Identify which cell holds the provided text, then report its (x, y) central coordinate. 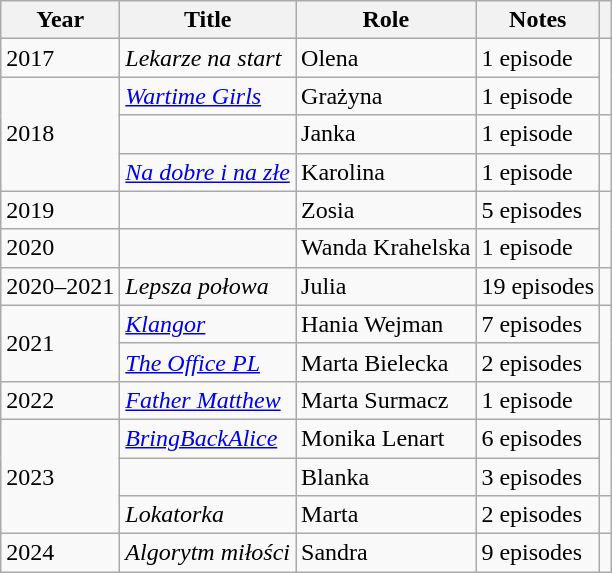
3 episodes (538, 477)
7 episodes (538, 324)
Lepsza połowa (208, 286)
Zosia (386, 210)
Father Matthew (208, 400)
2021 (60, 343)
9 episodes (538, 553)
Marta Bielecka (386, 362)
2017 (60, 58)
2023 (60, 476)
Lokatorka (208, 515)
Olena (386, 58)
5 episodes (538, 210)
19 episodes (538, 286)
Notes (538, 20)
2018 (60, 134)
2020–2021 (60, 286)
Hania Wejman (386, 324)
Sandra (386, 553)
Karolina (386, 172)
2022 (60, 400)
6 episodes (538, 438)
2020 (60, 248)
Wartime Girls (208, 96)
Marta (386, 515)
2024 (60, 553)
Wanda Krahelska (386, 248)
Role (386, 20)
Klangor (208, 324)
Lekarze na start (208, 58)
Year (60, 20)
Monika Lenart (386, 438)
Title (208, 20)
Janka (386, 134)
Na dobre i na złe (208, 172)
Grażyna (386, 96)
BringBackAlice (208, 438)
Marta Surmacz (386, 400)
The Office PL (208, 362)
2019 (60, 210)
Blanka (386, 477)
Julia (386, 286)
Algorytm miłości (208, 553)
